Scan for the cell matching the given text and deliver its (x, y) coordinate at center. 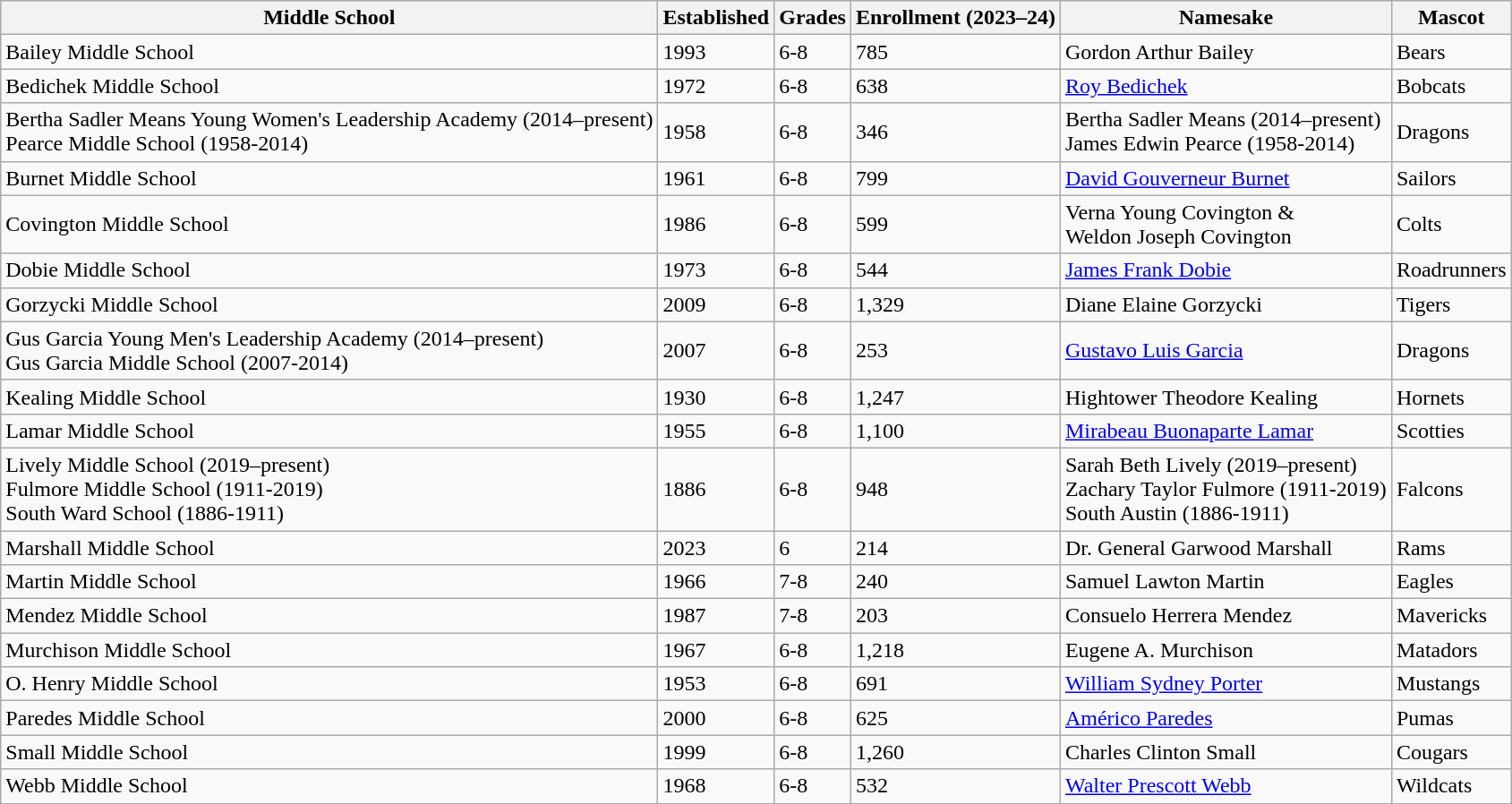
Small Middle School (329, 752)
Consuelo Herrera Mendez (1226, 616)
Bobcats (1451, 86)
1,329 (955, 304)
William Sydney Porter (1226, 684)
638 (955, 86)
Rams (1451, 547)
2009 (716, 304)
2023 (716, 547)
Colts (1451, 224)
1987 (716, 616)
240 (955, 582)
544 (955, 270)
Murchison Middle School (329, 650)
Webb Middle School (329, 786)
Roy Bedichek (1226, 86)
Grades (813, 18)
1968 (716, 786)
599 (955, 224)
Enrollment (2023–24) (955, 18)
Martin Middle School (329, 582)
Américo Paredes (1226, 718)
625 (955, 718)
Mirabeau Buonaparte Lamar (1226, 431)
1993 (716, 52)
Wildcats (1451, 786)
Tigers (1451, 304)
Bertha Sadler Means (2014–present)James Edwin Pearce (1958-2014) (1226, 133)
Hornets (1451, 397)
1973 (716, 270)
Mendez Middle School (329, 616)
785 (955, 52)
Gus Garcia Young Men's Leadership Academy (2014–present)Gus Garcia Middle School (2007-2014) (329, 351)
1,247 (955, 397)
253 (955, 351)
1966 (716, 582)
Diane Elaine Gorzycki (1226, 304)
6 (813, 547)
Lamar Middle School (329, 431)
Gorzycki Middle School (329, 304)
2000 (716, 718)
Gordon Arthur Bailey (1226, 52)
Samuel Lawton Martin (1226, 582)
Kealing Middle School (329, 397)
799 (955, 178)
1967 (716, 650)
Falcons (1451, 489)
Matadors (1451, 650)
532 (955, 786)
691 (955, 684)
1886 (716, 489)
Mustangs (1451, 684)
Sarah Beth Lively (2019–present)Zachary Taylor Fulmore (1911-2019)South Austin (1886-1911) (1226, 489)
1999 (716, 752)
James Frank Dobie (1226, 270)
Cougars (1451, 752)
214 (955, 547)
Mascot (1451, 18)
1953 (716, 684)
346 (955, 133)
1986 (716, 224)
Mavericks (1451, 616)
David Gouverneur Burnet (1226, 178)
1958 (716, 133)
1961 (716, 178)
1972 (716, 86)
Charles Clinton Small (1226, 752)
O. Henry Middle School (329, 684)
Marshall Middle School (329, 547)
Eugene A. Murchison (1226, 650)
Bears (1451, 52)
2007 (716, 351)
Verna Young Covington &Weldon Joseph Covington (1226, 224)
Hightower Theodore Kealing (1226, 397)
1930 (716, 397)
Established (716, 18)
1,100 (955, 431)
Scotties (1451, 431)
Roadrunners (1451, 270)
Pumas (1451, 718)
Middle School (329, 18)
Gustavo Luis Garcia (1226, 351)
Paredes Middle School (329, 718)
203 (955, 616)
Lively Middle School (2019–present)Fulmore Middle School (1911-2019)South Ward School (1886-1911) (329, 489)
Dobie Middle School (329, 270)
948 (955, 489)
Burnet Middle School (329, 178)
1,260 (955, 752)
Bedichek Middle School (329, 86)
1955 (716, 431)
Covington Middle School (329, 224)
Bertha Sadler Means Young Women's Leadership Academy (2014–present)Pearce Middle School (1958-2014) (329, 133)
Bailey Middle School (329, 52)
1,218 (955, 650)
Namesake (1226, 18)
Sailors (1451, 178)
Eagles (1451, 582)
Dr. General Garwood Marshall (1226, 547)
Walter Prescott Webb (1226, 786)
